Identify which cell holds the provided text, then report its [x, y] central coordinate. 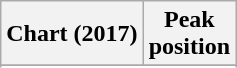
Chart (2017) [72, 34]
Peakposition [189, 34]
